Find where the given text appears and provide that cell's center as (X, Y) coordinate. 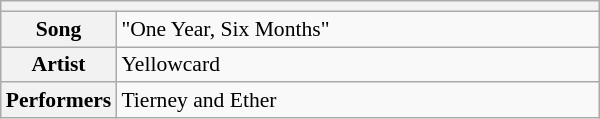
Tierney and Ether (358, 101)
Song (59, 29)
Yellowcard (358, 65)
Artist (59, 65)
"One Year, Six Months" (358, 29)
Performers (59, 101)
